Pinpoint the cell where the given text exists, returning its [x, y] midpoint coordinate. 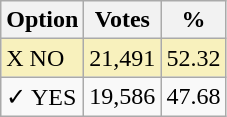
47.68 [194, 97]
19,586 [122, 97]
% [194, 20]
Option [42, 20]
Votes [122, 20]
X NO [42, 58]
52.32 [194, 58]
✓ YES [42, 97]
21,491 [122, 58]
